Locate the cell with the specified text and output its [x, y] center coordinate. 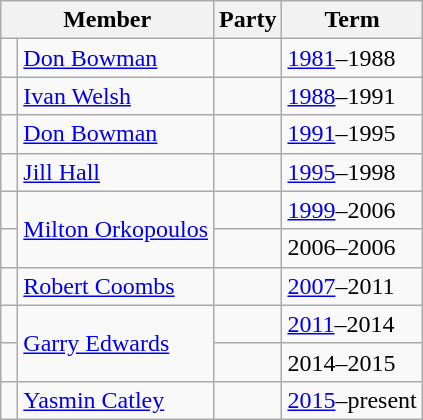
Milton Orkopoulos [116, 229]
Yasmin Catley [116, 400]
Member [108, 20]
1991–1995 [352, 134]
Garry Edwards [116, 343]
Jill Hall [116, 172]
2006–2006 [352, 248]
2011–2014 [352, 324]
Robert Coombs [116, 286]
Term [352, 20]
1981–1988 [352, 58]
1999–2006 [352, 210]
1988–1991 [352, 96]
1995–1998 [352, 172]
Ivan Welsh [116, 96]
Party [248, 20]
2007–2011 [352, 286]
2014–2015 [352, 362]
2015–present [352, 400]
